Determine the (x, y) coordinate at the center of the cell enclosing the given text.  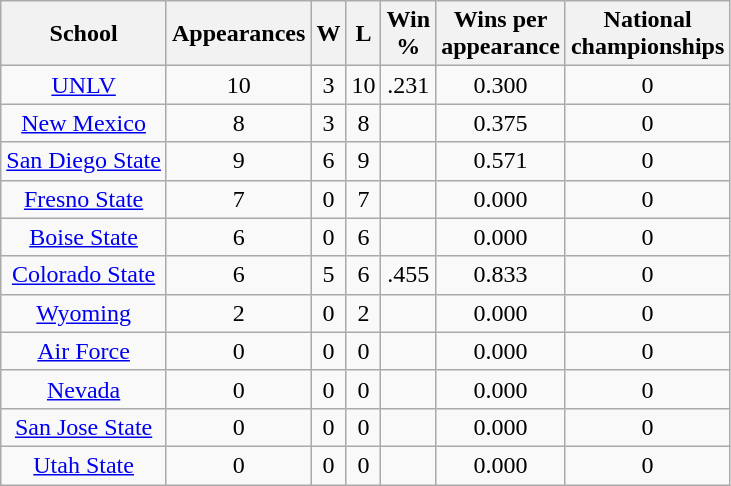
Boise State (84, 237)
0.300 (501, 85)
School (84, 34)
Wyoming (84, 313)
Nationalchampionships (647, 34)
Air Force (84, 351)
.231 (408, 85)
San Jose State (84, 427)
Nevada (84, 389)
Wins perappearance (501, 34)
L (364, 34)
5 (328, 275)
UNLV (84, 85)
San Diego State (84, 161)
0.571 (501, 161)
Appearances (238, 34)
0.833 (501, 275)
0.375 (501, 123)
W (328, 34)
Colorado State (84, 275)
New Mexico (84, 123)
.455 (408, 275)
Win% (408, 34)
Fresno State (84, 199)
Utah State (84, 465)
